Capture the cell that displays the provided text and extract its [X, Y] central coordinate. 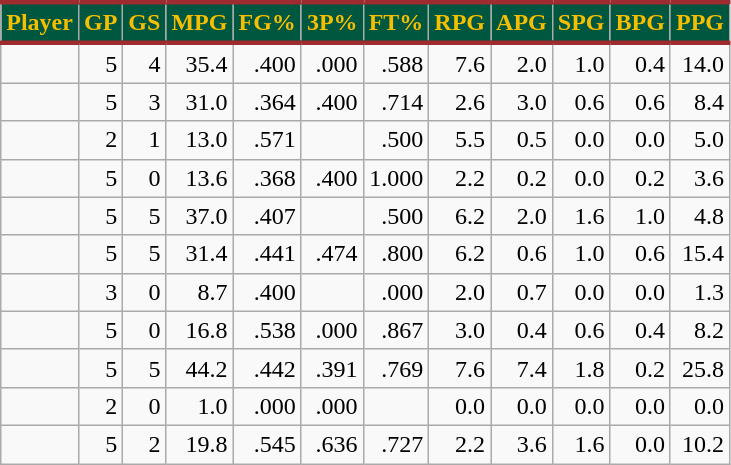
16.8 [200, 330]
.407 [267, 216]
FG% [267, 22]
MPG [200, 22]
.474 [332, 254]
.769 [396, 368]
4 [144, 63]
Player [40, 22]
FT% [396, 22]
.442 [267, 368]
.588 [396, 63]
7.4 [522, 368]
.571 [267, 140]
4.8 [700, 216]
.545 [267, 444]
0.7 [522, 292]
8.2 [700, 330]
GP [100, 22]
8.4 [700, 102]
APG [522, 22]
1.000 [396, 178]
3P% [332, 22]
.538 [267, 330]
25.8 [700, 368]
.364 [267, 102]
.636 [332, 444]
14.0 [700, 63]
1.3 [700, 292]
19.8 [200, 444]
13.0 [200, 140]
1.8 [581, 368]
.391 [332, 368]
.867 [396, 330]
SPG [581, 22]
31.4 [200, 254]
8.7 [200, 292]
RPG [460, 22]
.714 [396, 102]
35.4 [200, 63]
10.2 [700, 444]
GS [144, 22]
.727 [396, 444]
5.0 [700, 140]
5.5 [460, 140]
0.5 [522, 140]
31.0 [200, 102]
2.6 [460, 102]
.368 [267, 178]
1 [144, 140]
.800 [396, 254]
44.2 [200, 368]
PPG [700, 22]
.441 [267, 254]
37.0 [200, 216]
15.4 [700, 254]
BPG [640, 22]
13.6 [200, 178]
